Search for the cell housing the specified text and yield its [x, y] center coordinate. 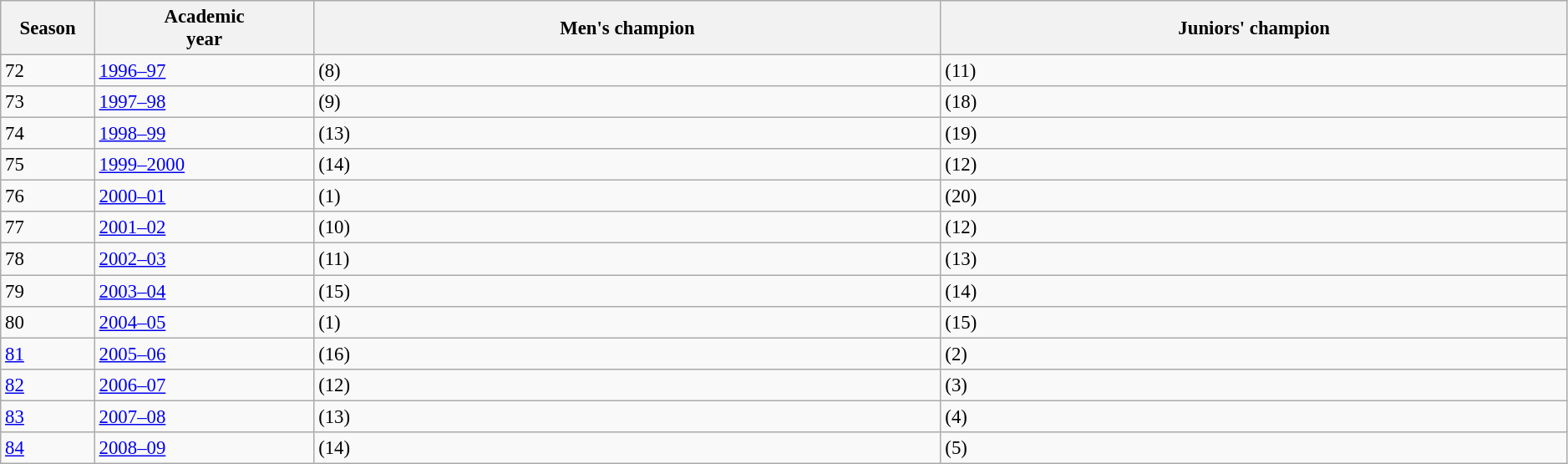
73 [48, 102]
76 [48, 196]
84 [48, 448]
(20) [1254, 196]
2002–03 [204, 259]
2003–04 [204, 291]
77 [48, 228]
Juniors' champion [1254, 28]
75 [48, 165]
(19) [1254, 134]
78 [48, 259]
1999–2000 [204, 165]
1997–98 [204, 102]
2000–01 [204, 196]
(16) [627, 354]
2008–09 [204, 448]
(3) [1254, 385]
72 [48, 71]
80 [48, 322]
1996–97 [204, 71]
83 [48, 416]
74 [48, 134]
(9) [627, 102]
2005–06 [204, 354]
(18) [1254, 102]
Men's champion [627, 28]
2001–02 [204, 228]
2004–05 [204, 322]
(5) [1254, 448]
Academicyear [204, 28]
2007–08 [204, 416]
1998–99 [204, 134]
(4) [1254, 416]
(2) [1254, 354]
(10) [627, 228]
82 [48, 385]
Season [48, 28]
79 [48, 291]
2006–07 [204, 385]
(8) [627, 71]
81 [48, 354]
